Extract the [X, Y] coordinate from the center of the cell holding the provided text.  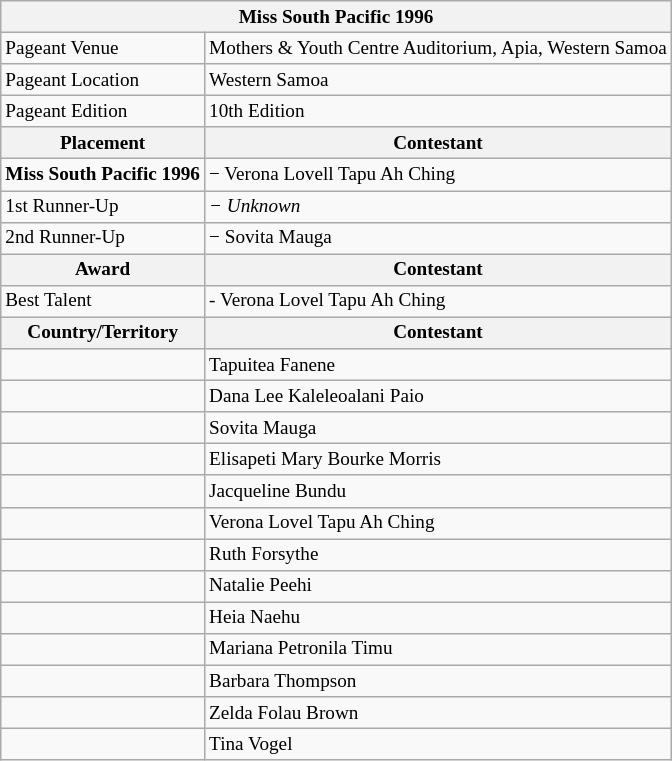
Zelda Folau Brown [438, 713]
Mothers & Youth Centre Auditorium, Apia, Western Samoa [438, 48]
Tina Vogel [438, 744]
Pageant Edition [103, 111]
Ruth Forsythe [438, 554]
Jacqueline Bundu [438, 491]
10th Edition [438, 111]
1st Runner-Up [103, 206]
Verona Lovel Tapu Ah Ching [438, 523]
Pageant Location [103, 80]
Tapuitea Fanene [438, 365]
Mariana Petronila Timu [438, 649]
Award [103, 270]
− Verona Lovell Tapu Ah Ching [438, 175]
Barbara Thompson [438, 681]
Placement [103, 143]
Natalie Peehi [438, 586]
Best Talent [103, 301]
− Sovita Mauga [438, 238]
Pageant Venue [103, 48]
Heia Naehu [438, 618]
− Unknown [438, 206]
- Verona Lovel Tapu Ah Ching [438, 301]
Country/Territory [103, 333]
Elisapeti Mary Bourke Morris [438, 460]
Sovita Mauga [438, 428]
Western Samoa [438, 80]
2nd Runner-Up [103, 238]
Dana Lee Kaleleoalani Paio [438, 396]
